From the cell containing the given text, extract its center point as [x, y] coordinate. 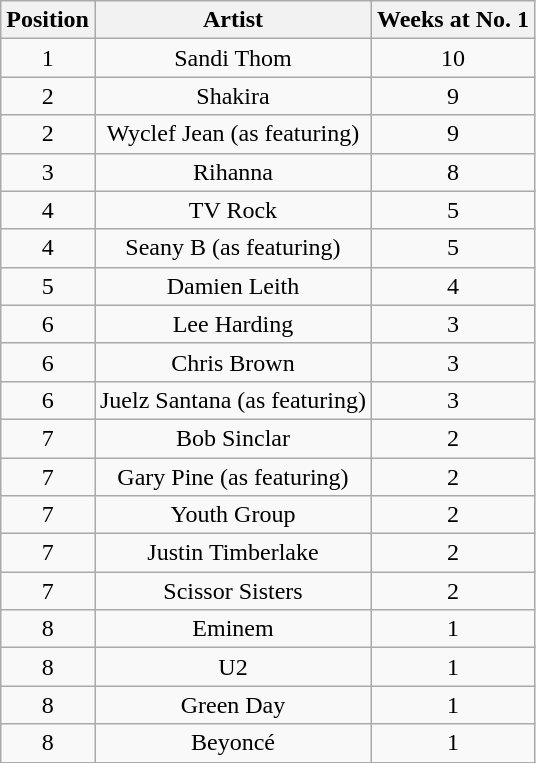
TV Rock [232, 210]
Beyoncé [232, 743]
Scissor Sisters [232, 591]
Eminem [232, 629]
Youth Group [232, 515]
U2 [232, 667]
Wyclef Jean (as featuring) [232, 134]
10 [452, 58]
Damien Leith [232, 286]
Seany B (as featuring) [232, 248]
Lee Harding [232, 324]
Shakira [232, 96]
Green Day [232, 705]
Artist [232, 20]
Gary Pine (as featuring) [232, 477]
Bob Sinclar [232, 438]
Sandi Thom [232, 58]
Justin Timberlake [232, 553]
Juelz Santana (as featuring) [232, 400]
Position [48, 20]
Weeks at No. 1 [452, 20]
Chris Brown [232, 362]
Rihanna [232, 172]
